Detect which cell encompasses the target text, then output its [x, y] center coordinate. 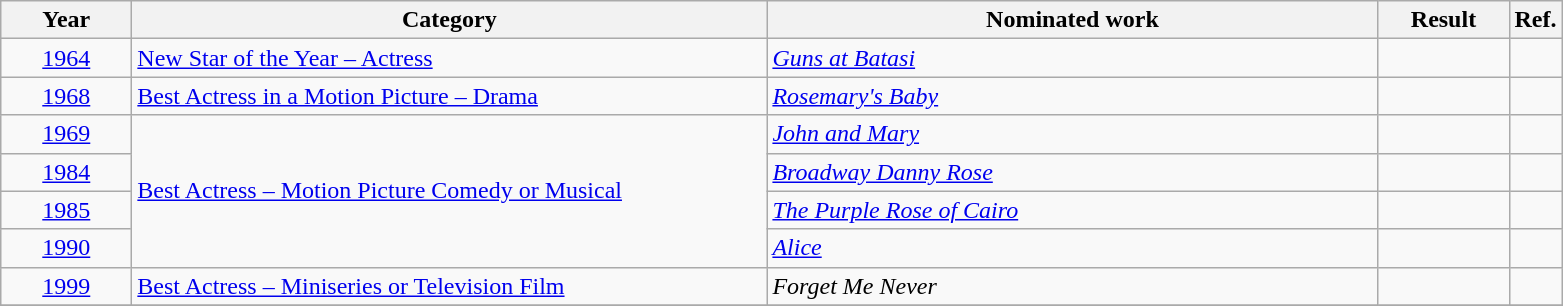
Nominated work [1072, 20]
1990 [66, 248]
Category [450, 20]
New Star of the Year – Actress [450, 58]
The Purple Rose of Cairo [1072, 210]
Guns at Batasi [1072, 58]
1999 [66, 286]
Rosemary's Baby [1072, 96]
1985 [66, 210]
Best Actress in a Motion Picture – Drama [450, 96]
Best Actress – Miniseries or Television Film [450, 286]
1984 [66, 172]
Alice [1072, 248]
Forget Me Never [1072, 286]
Broadway Danny Rose [1072, 172]
Result [1444, 20]
Ref. [1536, 20]
1964 [66, 58]
Year [66, 20]
John and Mary [1072, 134]
Best Actress – Motion Picture Comedy or Musical [450, 191]
1969 [66, 134]
1968 [66, 96]
